Identify which cell holds the provided text, then report its [x, y] central coordinate. 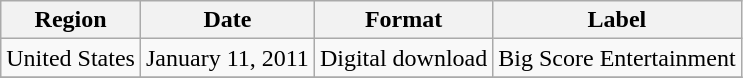
United States [71, 58]
Region [71, 20]
Date [227, 20]
January 11, 2011 [227, 58]
Digital download [403, 58]
Format [403, 20]
Big Score Entertainment [617, 58]
Label [617, 20]
